From the cell containing the given text, extract its center point as [x, y] coordinate. 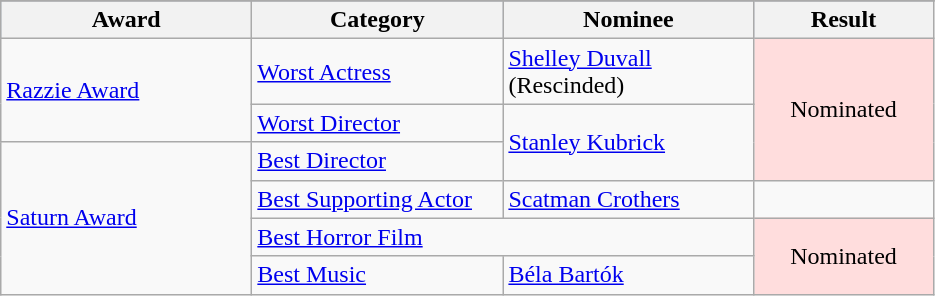
Nominee [628, 20]
Saturn Award [126, 218]
Best Horror Film [503, 237]
Award [126, 20]
Best Music [378, 275]
Scatman Crothers [628, 199]
Result [844, 20]
Béla Bartók [628, 275]
Worst Actress [378, 72]
Stanley Kubrick [628, 142]
Worst Director [378, 123]
Razzie Award [126, 90]
Best Director [378, 161]
Shelley Duvall (Rescinded) [628, 72]
Category [378, 20]
Best Supporting Actor [378, 199]
